Scan for the cell matching the given text and deliver its (X, Y) coordinate at center. 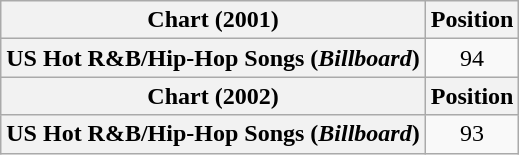
94 (472, 58)
Chart (2001) (213, 20)
Chart (2002) (213, 96)
93 (472, 134)
